Return the (X, Y) coordinate for the center point of the cell that contains the specified text.  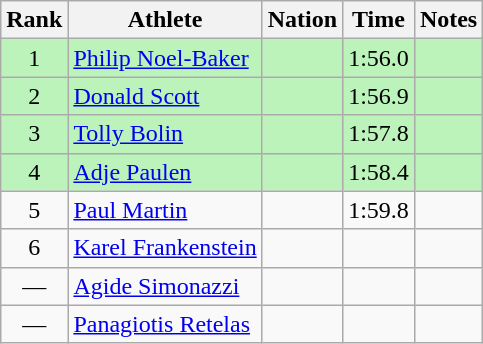
3 (34, 134)
Athlete (165, 20)
5 (34, 210)
Agide Simonazzi (165, 286)
4 (34, 172)
2 (34, 96)
1:59.8 (379, 210)
Philip Noel-Baker (165, 58)
Karel Frankenstein (165, 248)
6 (34, 248)
Rank (34, 20)
Notes (448, 20)
Donald Scott (165, 96)
1 (34, 58)
Tolly Bolin (165, 134)
Paul Martin (165, 210)
Panagiotis Retelas (165, 324)
Nation (302, 20)
1:57.8 (379, 134)
1:56.0 (379, 58)
1:56.9 (379, 96)
Time (379, 20)
Adje Paulen (165, 172)
1:58.4 (379, 172)
